Find where the given text appears and provide that cell's center as [X, Y] coordinate. 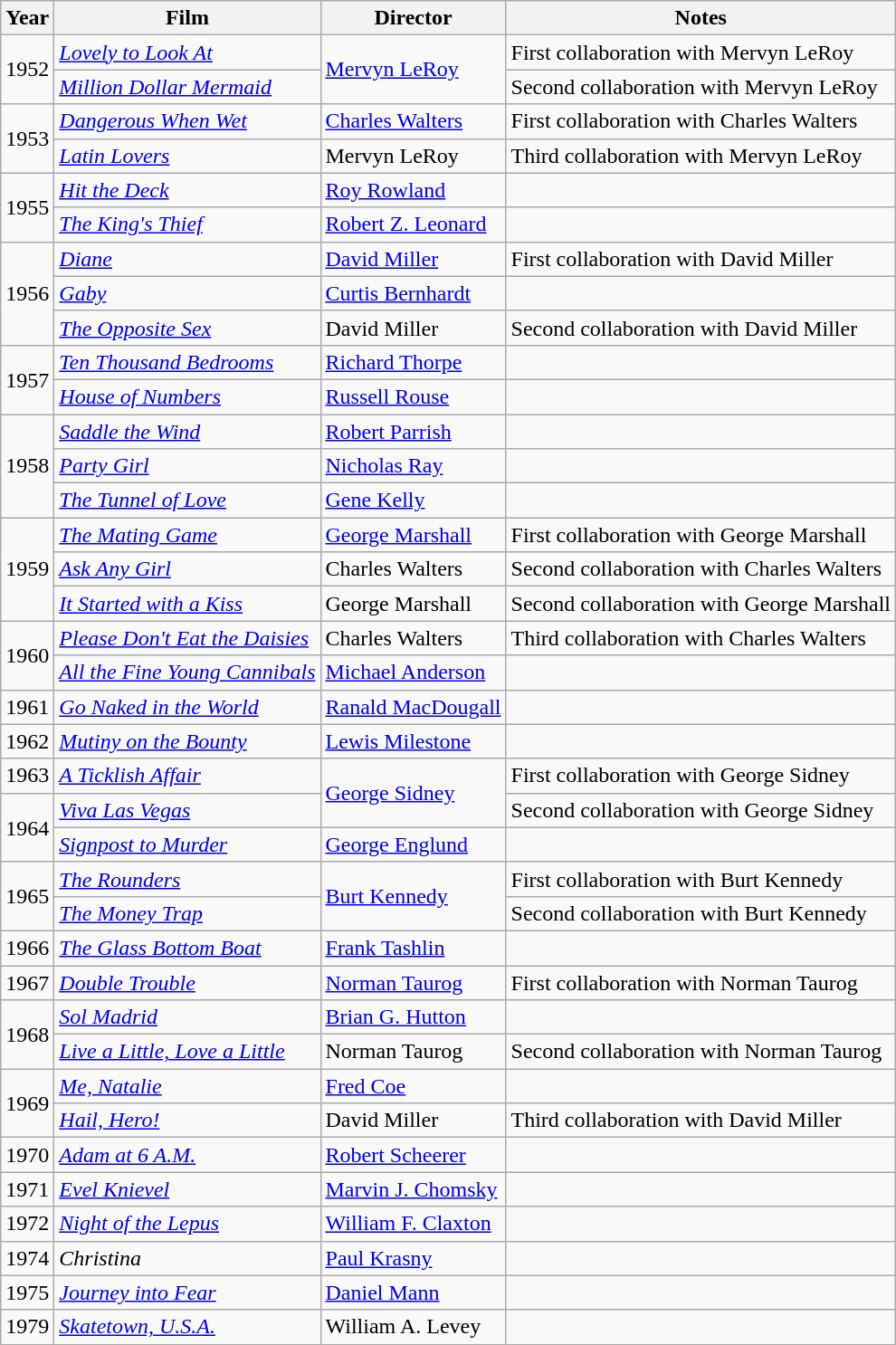
Skatetown, U.S.A. [187, 1327]
Robert Z. Leonard [413, 224]
Hail, Hero! [187, 1121]
Curtis Bernhardt [413, 293]
Second collaboration with George Marshall [701, 604]
Adam at 6 A.M. [187, 1155]
Me, Natalie [187, 1086]
Third collaboration with David Miller [701, 1121]
Frank Tashlin [413, 948]
Go Naked in the World [187, 707]
Hit the Deck [187, 190]
Viva Las Vegas [187, 810]
Second collaboration with Charles Walters [701, 569]
1957 [27, 379]
1967 [27, 982]
Burt Kennedy [413, 896]
Second collaboration with Norman Taurog [701, 1052]
Dangerous When Wet [187, 121]
Night of the Lepus [187, 1224]
Journey into Fear [187, 1293]
The Mating Game [187, 535]
1972 [27, 1224]
Marvin J. Chomsky [413, 1189]
Film [187, 18]
Year [27, 18]
First collaboration with Mervyn LeRoy [701, 52]
Nicholas Ray [413, 466]
First collaboration with George Marshall [701, 535]
Daniel Mann [413, 1293]
1971 [27, 1189]
The Tunnel of Love [187, 501]
Fred Coe [413, 1086]
Ten Thousand Bedrooms [187, 362]
House of Numbers [187, 396]
Ranald MacDougall [413, 707]
Million Dollar Mermaid [187, 87]
1953 [27, 138]
Russell Rouse [413, 396]
Ask Any Girl [187, 569]
Robert Parrish [413, 432]
1963 [27, 776]
Michael Anderson [413, 672]
1960 [27, 655]
Gene Kelly [413, 501]
Second collaboration with David Miller [701, 328]
The Rounders [187, 879]
Second collaboration with Mervyn LeRoy [701, 87]
Signpost to Murder [187, 844]
1965 [27, 896]
1959 [27, 569]
Please Don't Eat the Daisies [187, 638]
Sol Madrid [187, 1017]
First collaboration with George Sidney [701, 776]
1975 [27, 1293]
George Englund [413, 844]
Richard Thorpe [413, 362]
Second collaboration with Burt Kennedy [701, 913]
Director [413, 18]
Latin Lovers [187, 156]
The Glass Bottom Boat [187, 948]
1966 [27, 948]
First collaboration with Burt Kennedy [701, 879]
William A. Levey [413, 1327]
Roy Rowland [413, 190]
Second collaboration with George Sidney [701, 810]
Lewis Milestone [413, 741]
1962 [27, 741]
The Money Trap [187, 913]
George Sidney [413, 793]
Double Trouble [187, 982]
1979 [27, 1327]
First collaboration with Charles Walters [701, 121]
1956 [27, 293]
The King's Thief [187, 224]
1969 [27, 1103]
1970 [27, 1155]
First collaboration with Norman Taurog [701, 982]
A Ticklish Affair [187, 776]
1974 [27, 1258]
1961 [27, 707]
1964 [27, 827]
Diane [187, 259]
Live a Little, Love a Little [187, 1052]
1955 [27, 207]
1958 [27, 466]
Robert Scheerer [413, 1155]
All the Fine Young Cannibals [187, 672]
The Opposite Sex [187, 328]
Party Girl [187, 466]
Lovely to Look At [187, 52]
Christina [187, 1258]
Saddle the Wind [187, 432]
Notes [701, 18]
Brian G. Hutton [413, 1017]
Gaby [187, 293]
Third collaboration with Charles Walters [701, 638]
1952 [27, 70]
Mutiny on the Bounty [187, 741]
Paul Krasny [413, 1258]
1968 [27, 1035]
Evel Knievel [187, 1189]
First collaboration with David Miller [701, 259]
It Started with a Kiss [187, 604]
Third collaboration with Mervyn LeRoy [701, 156]
William F. Claxton [413, 1224]
